Pinpoint the cell where the given text exists, returning its (X, Y) midpoint coordinate. 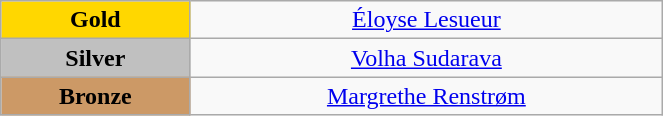
Volha Sudarava (426, 58)
Bronze (96, 96)
Gold (96, 20)
Margrethe Renstrøm (426, 96)
Silver (96, 58)
Éloyse Lesueur (426, 20)
